For the text-containing cell, return its midpoint in (X, Y) coordinate format. 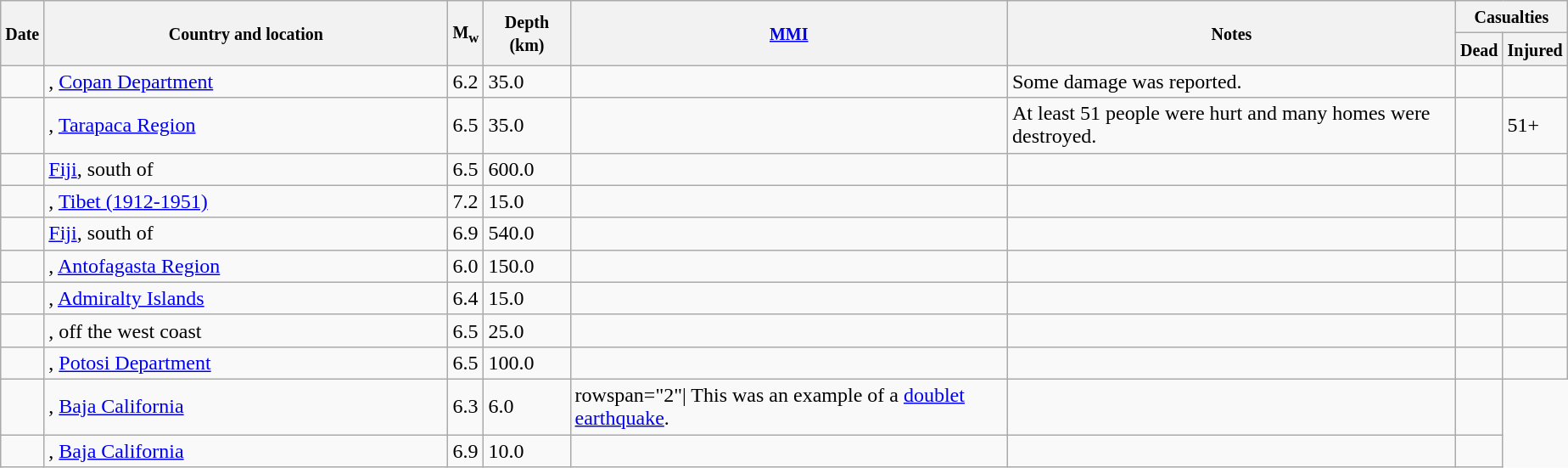
Date (22, 33)
100.0 (527, 363)
, Potosi Department (246, 363)
Notes (1231, 33)
, Tarapaca Region (246, 126)
51+ (1535, 126)
, Admiralty Islands (246, 298)
Depth (km) (527, 33)
, Tibet (1912-1951) (246, 201)
6.4 (466, 298)
Dead (1479, 49)
Injured (1535, 49)
6.2 (466, 82)
rowspan="2"| This was an example of a doublet earthquake. (789, 406)
At least 51 people were hurt and many homes were destroyed. (1231, 126)
25.0 (527, 330)
540.0 (527, 234)
, off the west coast (246, 330)
, Antofagasta Region (246, 266)
, Copan Department (246, 82)
Casualties (1511, 17)
Some damage was reported. (1231, 82)
Country and location (246, 33)
Mw (466, 33)
6.3 (466, 406)
MMI (789, 33)
150.0 (527, 266)
7.2 (466, 201)
10.0 (527, 451)
600.0 (527, 169)
